Provide the [X, Y] coordinate of the cell's center where the given text is located.  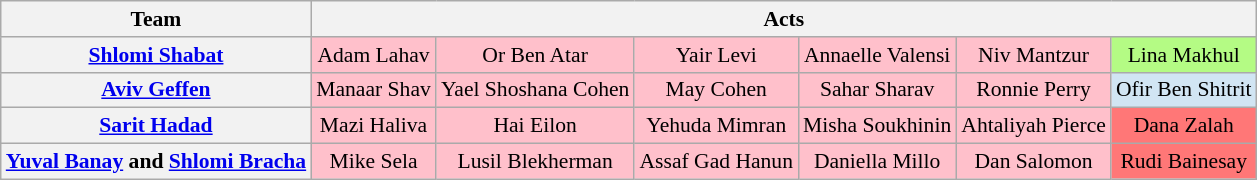
Yael Shoshana Cohen [536, 90]
Assaf Gad Hanun [716, 162]
Ronnie Perry [1034, 90]
Or Ben Atar [536, 55]
Team [156, 19]
Ahtaliyah Pierce [1034, 126]
Yuval Banay and Shlomi Bracha [156, 162]
Ofir Ben Shitrit [1184, 90]
Annaelle Valensi [877, 55]
Niv Mantzur [1034, 55]
Dan Salomon [1034, 162]
Yair Levi [716, 55]
Mike Sela [374, 162]
Sarit Hadad [156, 126]
Sahar Sharav [877, 90]
Acts [784, 19]
Lusil Blekherman [536, 162]
Yehuda Mimran [716, 126]
Misha Soukhinin [877, 126]
Daniella Millo [877, 162]
Rudi Bainesay [1184, 162]
Hai Eilon [536, 126]
Adam Lahav [374, 55]
Dana Zalah [1184, 126]
Mazi Haliva [374, 126]
Lina Makhul [1184, 55]
Shlomi Shabat [156, 55]
Aviv Geffen [156, 90]
Manaar Shav [374, 90]
May Cohen [716, 90]
